Detect which cell encompasses the target text, then output its [X, Y] center coordinate. 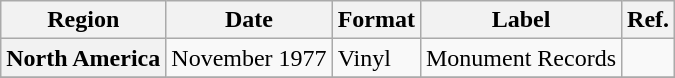
Format [376, 20]
North America [84, 58]
November 1977 [249, 58]
Monument Records [520, 58]
Vinyl [376, 58]
Ref. [648, 20]
Label [520, 20]
Date [249, 20]
Region [84, 20]
